Locate the cell with the specified text and output its [X, Y] center coordinate. 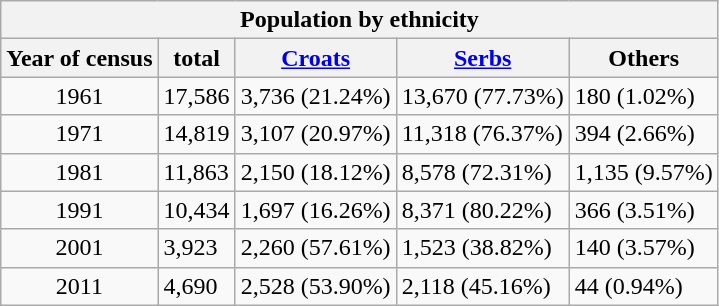
Croats [316, 58]
11,318 (76.37%) [482, 134]
140 (3.57%) [644, 248]
1991 [80, 210]
1971 [80, 134]
44 (0.94%) [644, 286]
Serbs [482, 58]
8,578 (72.31%) [482, 172]
17,586 [196, 96]
10,434 [196, 210]
total [196, 58]
2,150 (18.12%) [316, 172]
3,736 (21.24%) [316, 96]
394 (2.66%) [644, 134]
8,371 (80.22%) [482, 210]
11,863 [196, 172]
2011 [80, 286]
Population by ethnicity [360, 20]
180 (1.02%) [644, 96]
Others [644, 58]
1,697 (16.26%) [316, 210]
1,523 (38.82%) [482, 248]
2,118 (45.16%) [482, 286]
Year of census [80, 58]
3,107 (20.97%) [316, 134]
14,819 [196, 134]
2,528 (53.90%) [316, 286]
1961 [80, 96]
13,670 (77.73%) [482, 96]
366 (3.51%) [644, 210]
3,923 [196, 248]
1,135 (9.57%) [644, 172]
2001 [80, 248]
1981 [80, 172]
4,690 [196, 286]
2,260 (57.61%) [316, 248]
